Find where the given text appears and provide that cell's center as [x, y] coordinate. 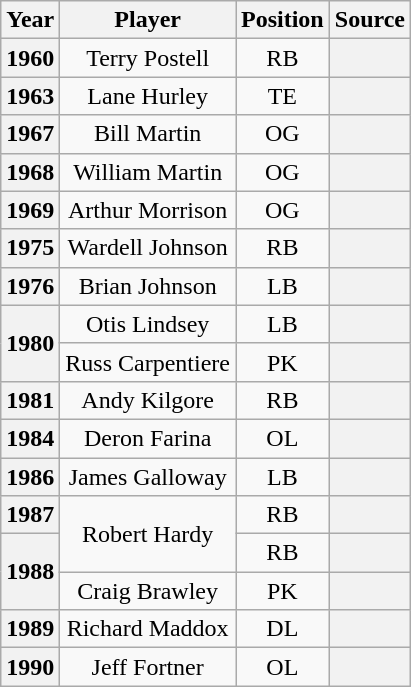
1967 [30, 134]
1990 [30, 667]
Source [370, 20]
Otis Lindsey [148, 324]
Andy Kilgore [148, 400]
Position [283, 20]
Craig Brawley [148, 591]
Wardell Johnson [148, 248]
Year [30, 20]
1988 [30, 572]
1989 [30, 629]
Terry Postell [148, 58]
Richard Maddox [148, 629]
1981 [30, 400]
1984 [30, 438]
Lane Hurley [148, 96]
1976 [30, 286]
Brian Johnson [148, 286]
Jeff Fortner [148, 667]
Deron Farina [148, 438]
1986 [30, 477]
Arthur Morrison [148, 210]
James Galloway [148, 477]
Player [148, 20]
DL [283, 629]
TE [283, 96]
1968 [30, 172]
1975 [30, 248]
William Martin [148, 172]
Russ Carpentiere [148, 362]
Robert Hardy [148, 534]
1963 [30, 96]
1960 [30, 58]
1969 [30, 210]
Bill Martin [148, 134]
1980 [30, 343]
1987 [30, 515]
